For the text-containing cell, return its midpoint in [X, Y] coordinate format. 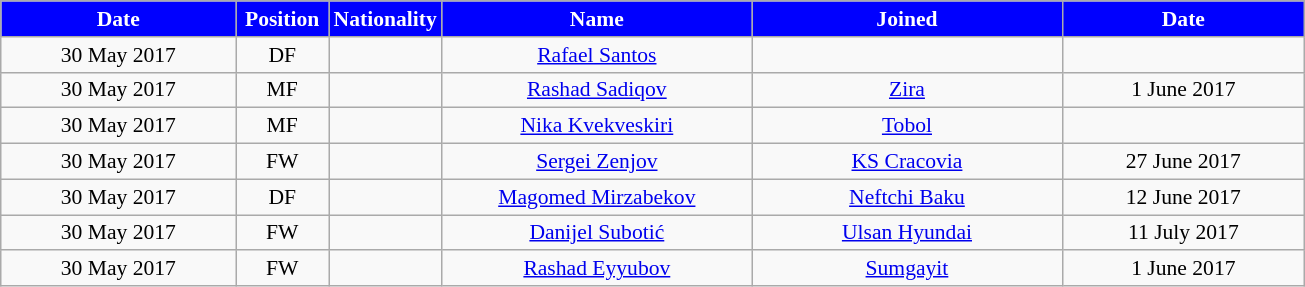
Name [597, 19]
27 June 2017 [1184, 162]
Rafael Santos [597, 55]
Nika Kvekveskiri [597, 126]
Rashad Sadiqov [597, 90]
Position [282, 19]
Magomed Mirzabekov [597, 197]
Ulsan Hyundai [907, 233]
Nationality [384, 19]
Sergei Zenjov [597, 162]
Danijel Subotić [597, 233]
12 June 2017 [1184, 197]
11 July 2017 [1184, 233]
Sumgayit [907, 269]
Tobol [907, 126]
Joined [907, 19]
Zira [907, 90]
KS Cracovia [907, 162]
Neftchi Baku [907, 197]
Rashad Eyyubov [597, 269]
